Scan for the cell matching the given text and deliver its (X, Y) coordinate at center. 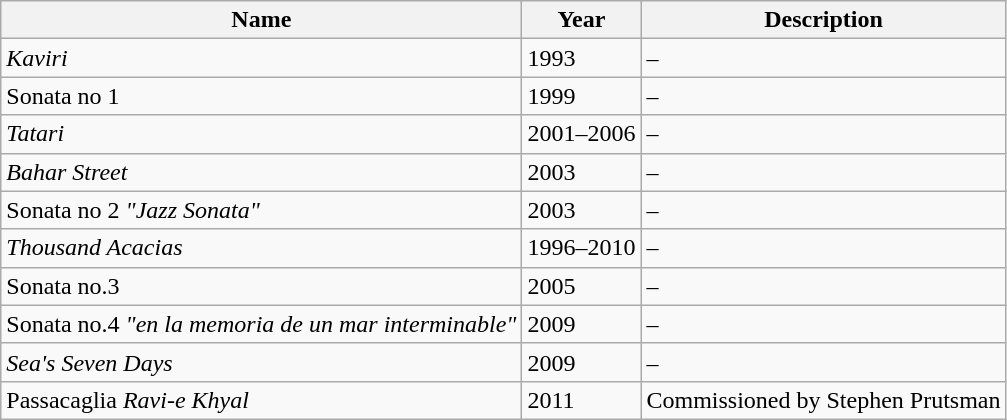
2005 (582, 286)
Kaviri (262, 58)
Sonata no.3 (262, 286)
Sea's Seven Days (262, 362)
Thousand Acacias (262, 248)
Bahar Street (262, 172)
1993 (582, 58)
Year (582, 20)
1996–2010 (582, 248)
Tatari (262, 134)
Passacaglia Ravi-e Khyal (262, 400)
Sonata no 2 "Jazz Sonata" (262, 210)
2001–2006 (582, 134)
1999 (582, 96)
2011 (582, 400)
Description (824, 20)
Name (262, 20)
Sonata no 1 (262, 96)
Commissioned by Stephen Prutsman (824, 400)
Sonata no.4 "en la memoria de un mar interminable" (262, 324)
